From the cell containing the given text, extract its center point as [x, y] coordinate. 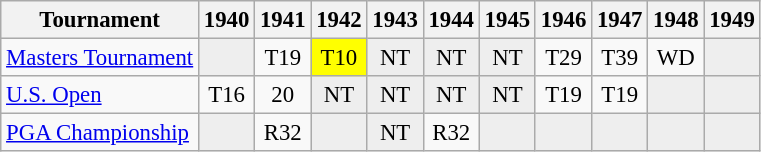
1945 [507, 20]
1948 [676, 20]
1941 [283, 20]
U.S. Open [100, 95]
WD [676, 58]
20 [283, 95]
PGA Championship [100, 133]
1949 [732, 20]
1940 [227, 20]
1944 [451, 20]
T29 [563, 58]
T16 [227, 95]
1946 [563, 20]
1947 [620, 20]
1943 [395, 20]
T10 [339, 58]
Tournament [100, 20]
Masters Tournament [100, 58]
1942 [339, 20]
T39 [620, 58]
